Find where the given text appears and provide that cell's center as [X, Y] coordinate. 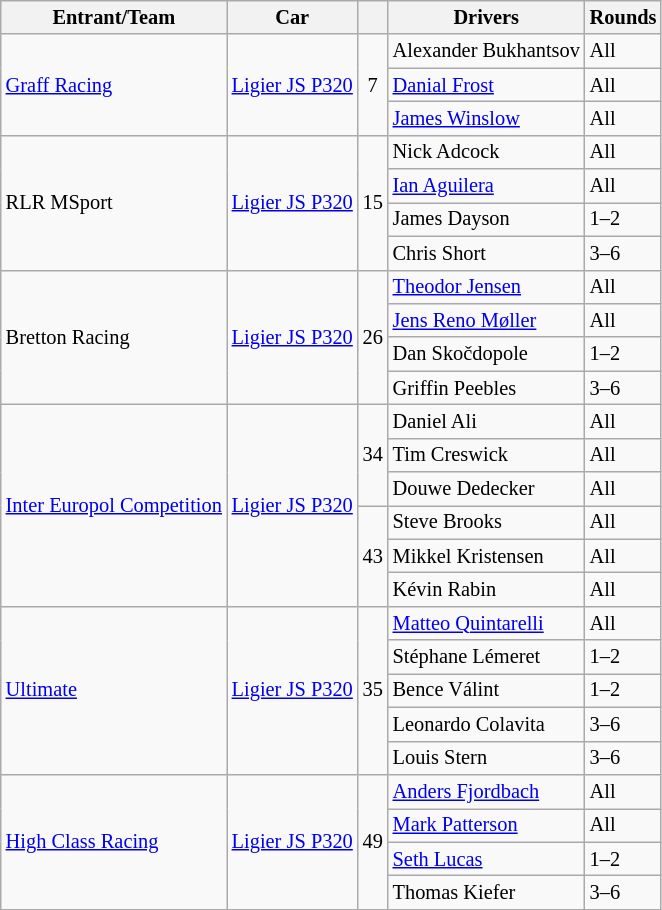
Daniel Ali [486, 421]
Ian Aguilera [486, 186]
34 [373, 454]
Kévin Rabin [486, 589]
Alexander Bukhantsov [486, 51]
James Dayson [486, 219]
Douwe Dedecker [486, 489]
Leonardo Colavita [486, 724]
7 [373, 84]
Anders Fjordbach [486, 791]
Danial Frost [486, 85]
Dan Skočdopole [486, 354]
Mikkel Kristensen [486, 556]
35 [373, 690]
Louis Stern [486, 758]
Graff Racing [114, 84]
26 [373, 338]
Theodor Jensen [486, 287]
Inter Europol Competition [114, 505]
Thomas Kiefer [486, 892]
49 [373, 842]
Chris Short [486, 253]
Car [292, 17]
Tim Creswick [486, 455]
RLR MSport [114, 202]
Stéphane Lémeret [486, 657]
43 [373, 556]
High Class Racing [114, 842]
Matteo Quintarelli [486, 623]
Rounds [624, 17]
James Winslow [486, 118]
Mark Patterson [486, 825]
Ultimate [114, 690]
Jens Reno Møller [486, 320]
Seth Lucas [486, 859]
15 [373, 202]
Bretton Racing [114, 338]
Drivers [486, 17]
Nick Adcock [486, 152]
Griffin Peebles [486, 388]
Entrant/Team [114, 17]
Steve Brooks [486, 522]
Bence Válint [486, 690]
